Extract the [x, y] coordinate from the center of the cell holding the provided text.  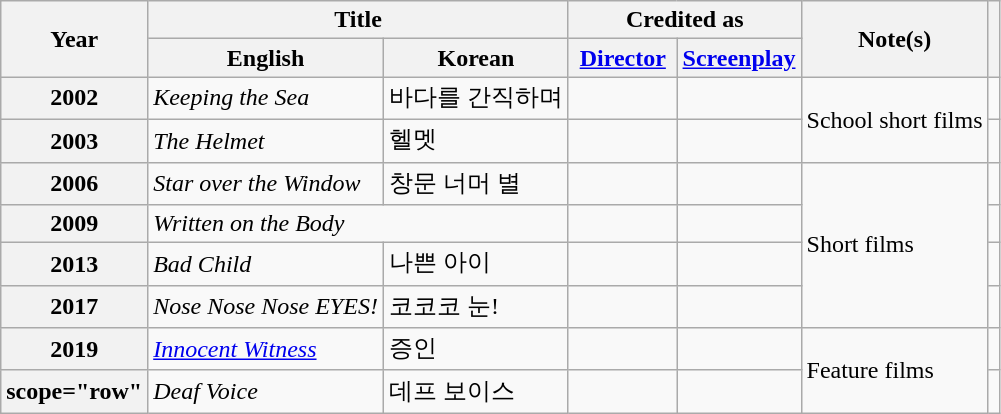
Star over the Window [266, 184]
헬멧 [476, 140]
Korean [476, 58]
Director [622, 58]
Bad Child [266, 264]
Feature films [894, 370]
English [266, 58]
Innocent Witness [266, 350]
2013 [74, 264]
scope="row" [74, 392]
2003 [74, 140]
School short films [894, 120]
The Helmet [266, 140]
코코코 눈! [476, 306]
Keeping the Sea [266, 98]
바다를 간직하며 [476, 98]
Title [358, 20]
Credited as [684, 20]
2002 [74, 98]
Nose Nose Nose EYES! [266, 306]
Note(s) [894, 39]
창문 너머 별 [476, 184]
Screenplay [739, 58]
Short films [894, 245]
Deaf Voice [266, 392]
Written on the Body [358, 224]
데프 보이스 [476, 392]
증인 [476, 350]
2009 [74, 224]
2019 [74, 350]
2017 [74, 306]
Year [74, 39]
나쁜 아이 [476, 264]
2006 [74, 184]
